From the cell containing the given text, extract its center point as [x, y] coordinate. 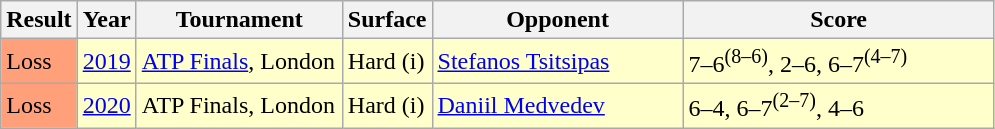
Tournament [239, 20]
Surface [387, 20]
2019 [106, 62]
Year [106, 20]
6–4, 6–7(2–7), 4–6 [838, 106]
Stefanos Tsitsipas [558, 62]
Daniil Medvedev [558, 106]
Result [39, 20]
Score [838, 20]
Opponent [558, 20]
2020 [106, 106]
7–6(8–6), 2–6, 6–7(4–7) [838, 62]
